Output the [X, Y] coordinate of the center of the cell containing the given text.  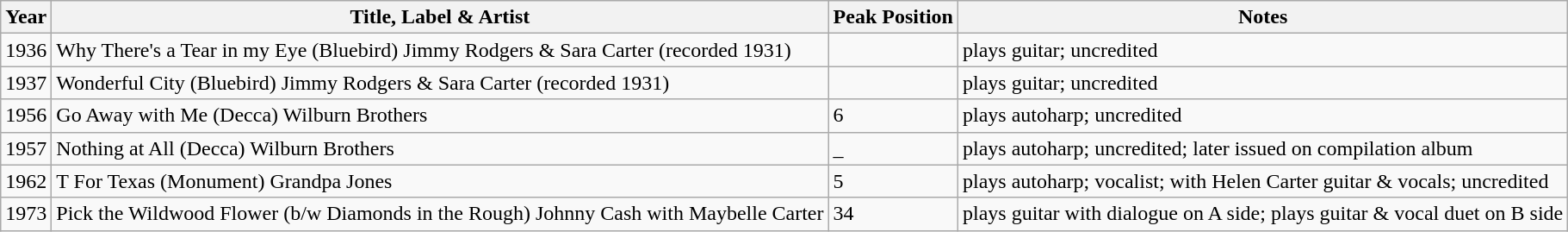
5 [893, 181]
1956 [26, 116]
Why There's a Tear in my Eye (Bluebird) Jimmy Rodgers & Sara Carter (recorded 1931) [440, 50]
6 [893, 116]
Notes [1262, 17]
plays autoharp; uncredited [1262, 116]
_ [893, 148]
1957 [26, 148]
plays guitar with dialogue on A side; plays guitar & vocal duet on B side [1262, 214]
Peak Position [893, 17]
1936 [26, 50]
1973 [26, 214]
34 [893, 214]
Nothing at All (Decca) Wilburn Brothers [440, 148]
Go Away with Me (Decca) Wilburn Brothers [440, 116]
1937 [26, 83]
plays autoharp; uncredited; later issued on compilation album [1262, 148]
Pick the Wildwood Flower (b/w Diamonds in the Rough) Johnny Cash with Maybelle Carter [440, 214]
Year [26, 17]
Wonderful City (Bluebird) Jimmy Rodgers & Sara Carter (recorded 1931) [440, 83]
T For Texas (Monument) Grandpa Jones [440, 181]
1962 [26, 181]
Title, Label & Artist [440, 17]
plays autoharp; vocalist; with Helen Carter guitar & vocals; uncredited [1262, 181]
